Identify which cell holds the provided text, then report its (x, y) central coordinate. 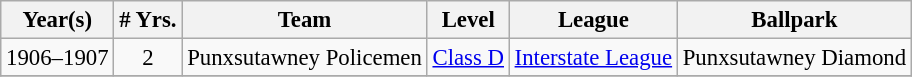
Team (304, 20)
2 (148, 58)
Punxsutawney Policemen (304, 58)
Level (468, 20)
Year(s) (58, 20)
1906–1907 (58, 58)
Ballpark (794, 20)
Punxsutawney Diamond (794, 58)
League (593, 20)
Class D (468, 58)
# Yrs. (148, 20)
Interstate League (593, 58)
